Find where the given text appears and provide that cell's center as (x, y) coordinate. 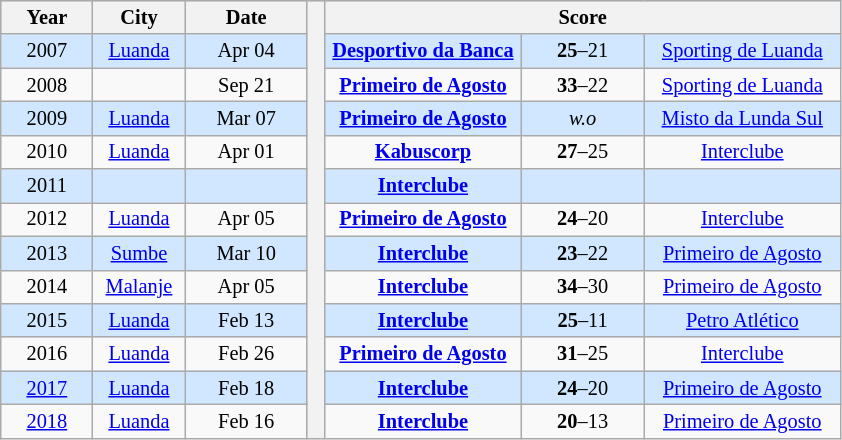
2018 (47, 421)
2010 (47, 152)
Feb 18 (246, 388)
2009 (47, 118)
Date (246, 17)
2012 (47, 219)
Mar 07 (246, 118)
34–30 (583, 287)
Sep 21 (246, 85)
Mar 10 (246, 253)
Kabuscorp (422, 152)
Apr 04 (246, 51)
Year (47, 17)
Misto da Lunda Sul (742, 118)
2015 (47, 320)
2007 (47, 51)
Feb 26 (246, 354)
2013 (47, 253)
2008 (47, 85)
Feb 13 (246, 320)
Score (582, 17)
Apr 01 (246, 152)
33–22 (583, 85)
w.o (583, 118)
23–22 (583, 253)
25–11 (583, 320)
Desportivo da Banca (422, 51)
31–25 (583, 354)
Petro Atlético (742, 320)
2014 (47, 287)
2016 (47, 354)
Sumbe (139, 253)
20–13 (583, 421)
Feb 16 (246, 421)
2017 (47, 388)
27–25 (583, 152)
25–21 (583, 51)
2011 (47, 186)
City (139, 17)
Malanje (139, 287)
